Return the (X, Y) coordinate for the center point of the cell that contains the specified text.  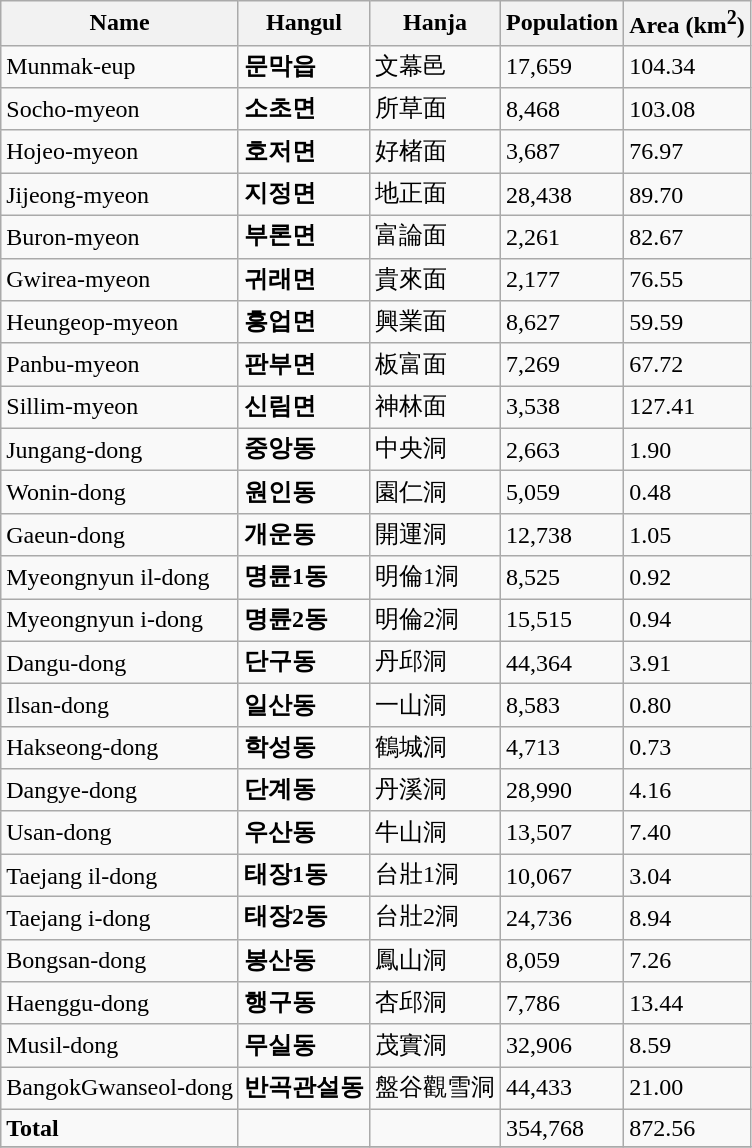
Population (562, 24)
28,438 (562, 194)
3.04 (688, 876)
3,687 (562, 152)
盤谷觀雪洞 (436, 1088)
Myeongnyun il-dong (120, 578)
Dangye-dong (120, 790)
台壯1洞 (436, 876)
1.90 (688, 450)
2,177 (562, 280)
67.72 (688, 364)
Hakseong-dong (120, 748)
태장2동 (304, 918)
15,515 (562, 620)
13,507 (562, 832)
10,067 (562, 876)
8.59 (688, 1046)
44,433 (562, 1088)
104.34 (688, 66)
茂實洞 (436, 1046)
0.94 (688, 620)
神林面 (436, 408)
신림면 (304, 408)
8,525 (562, 578)
127.41 (688, 408)
Ilsan-dong (120, 706)
Musil-dong (120, 1046)
명륜1동 (304, 578)
Area (km2) (688, 24)
地正面 (436, 194)
Buron-myeon (120, 238)
Taejang il-dong (120, 876)
중앙동 (304, 450)
明倫2洞 (436, 620)
Hangul (304, 24)
BangokGwanseol-dong (120, 1088)
7,269 (562, 364)
13.44 (688, 1004)
台壯2洞 (436, 918)
Sillim-myeon (120, 408)
문막읍 (304, 66)
354,768 (562, 1128)
Hanja (436, 24)
명륜2동 (304, 620)
丹溪洞 (436, 790)
丹邱洞 (436, 662)
Gwirea-myeon (120, 280)
Usan-dong (120, 832)
학성동 (304, 748)
鳳山洞 (436, 960)
Jungang-dong (120, 450)
소초면 (304, 110)
Taejang i-dong (120, 918)
3.91 (688, 662)
8,468 (562, 110)
明倫1洞 (436, 578)
59.59 (688, 322)
귀래면 (304, 280)
Haenggu-dong (120, 1004)
판부면 (304, 364)
Myeongnyun i-dong (120, 620)
태장1동 (304, 876)
Wonin-dong (120, 492)
행구동 (304, 1004)
Socho-myeon (120, 110)
Munmak-eup (120, 66)
반곡관설동 (304, 1088)
4,713 (562, 748)
8.94 (688, 918)
好楮面 (436, 152)
牛山洞 (436, 832)
단구동 (304, 662)
봉산동 (304, 960)
Panbu-myeon (120, 364)
흥업면 (304, 322)
一山洞 (436, 706)
44,364 (562, 662)
園仁洞 (436, 492)
Jijeong-myeon (120, 194)
단계동 (304, 790)
무실동 (304, 1046)
호저면 (304, 152)
貴來面 (436, 280)
2,261 (562, 238)
Dangu-dong (120, 662)
7,786 (562, 1004)
우산동 (304, 832)
0.92 (688, 578)
개운동 (304, 534)
板富面 (436, 364)
0.48 (688, 492)
76.55 (688, 280)
부론면 (304, 238)
4.16 (688, 790)
興業面 (436, 322)
8,627 (562, 322)
872.56 (688, 1128)
鶴城洞 (436, 748)
21.00 (688, 1088)
Name (120, 24)
103.08 (688, 110)
Heungeop-myeon (120, 322)
Hojeo-myeon (120, 152)
지정면 (304, 194)
89.70 (688, 194)
5,059 (562, 492)
富論面 (436, 238)
8,583 (562, 706)
12,738 (562, 534)
杏邱洞 (436, 1004)
Gaeun-dong (120, 534)
開運洞 (436, 534)
82.67 (688, 238)
32,906 (562, 1046)
일산동 (304, 706)
0.73 (688, 748)
2,663 (562, 450)
17,659 (562, 66)
3,538 (562, 408)
所草面 (436, 110)
文幕邑 (436, 66)
7.40 (688, 832)
원인동 (304, 492)
0.80 (688, 706)
8,059 (562, 960)
24,736 (562, 918)
28,990 (562, 790)
中央洞 (436, 450)
1.05 (688, 534)
7.26 (688, 960)
Bongsan-dong (120, 960)
76.97 (688, 152)
Total (120, 1128)
